Pinpoint the cell where the given text exists, returning its [x, y] midpoint coordinate. 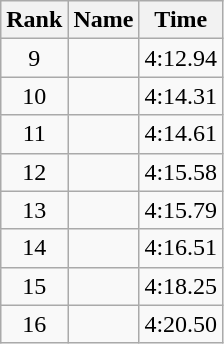
4:18.25 [181, 286]
4:14.31 [181, 96]
16 [34, 324]
4:15.79 [181, 210]
13 [34, 210]
9 [34, 58]
4:16.51 [181, 248]
14 [34, 248]
12 [34, 172]
4:14.61 [181, 134]
Rank [34, 20]
Time [181, 20]
15 [34, 286]
10 [34, 96]
Name [104, 20]
4:12.94 [181, 58]
4:15.58 [181, 172]
11 [34, 134]
4:20.50 [181, 324]
